Search for the cell housing the specified text and yield its [X, Y] center coordinate. 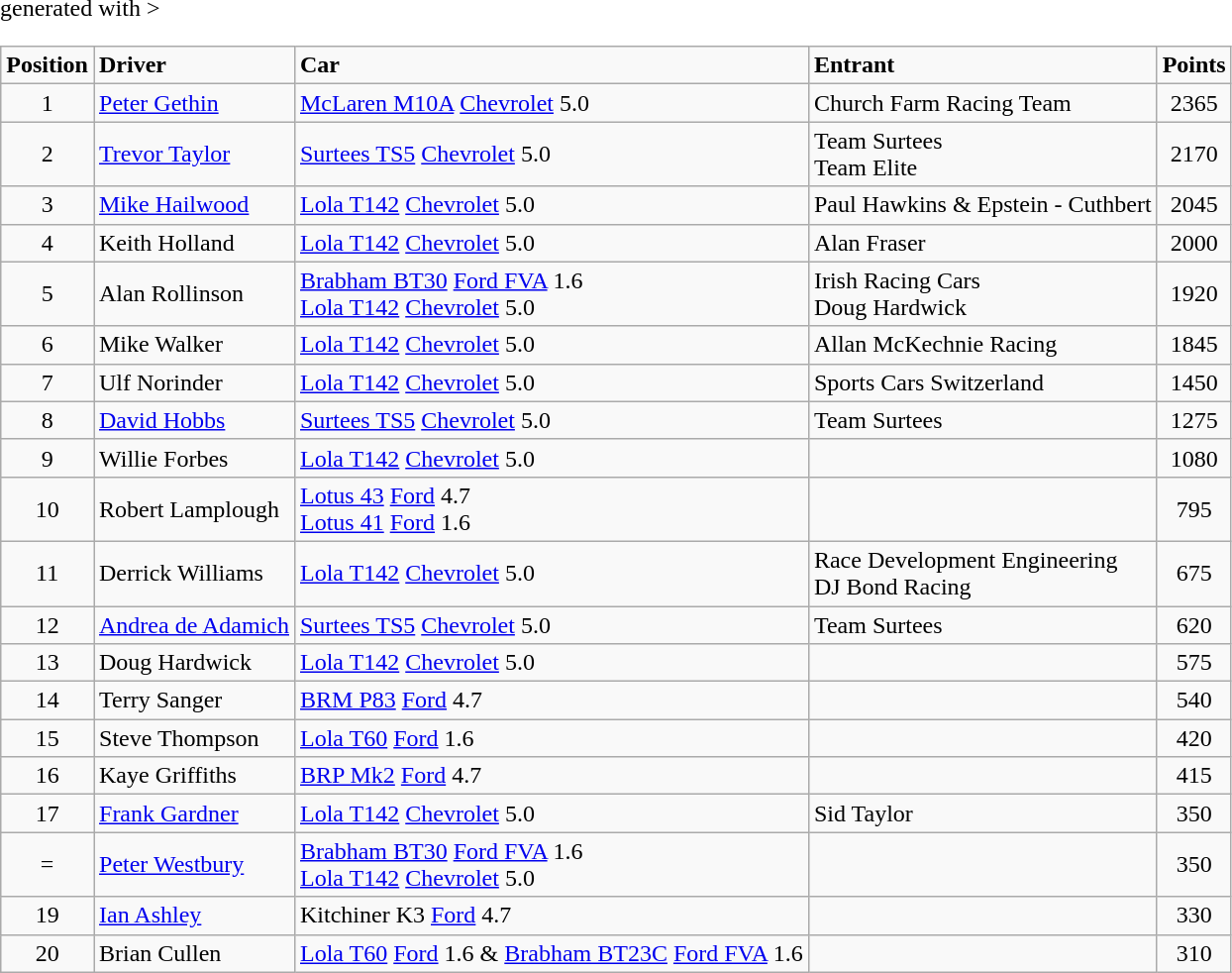
Terry Sanger [194, 701]
415 [1194, 776]
16 [48, 776]
575 [1194, 663]
Lotus 43 Ford 4.7 Lotus 41 Ford 1.6 [551, 509]
12 [48, 625]
Derrick Williams [194, 573]
Lola T60 Ford 1.6 [551, 738]
2365 [1194, 103]
2170 [1194, 155]
795 [1194, 509]
15 [48, 738]
3 [48, 205]
Lola T60 Ford 1.6 & Brabham BT23C Ford FVA 1.6 [551, 953]
Andrea de Adamich [194, 625]
330 [1194, 916]
1080 [1194, 458]
= [48, 864]
310 [1194, 953]
1275 [1194, 420]
6 [48, 345]
Willie Forbes [194, 458]
10 [48, 509]
Frank Gardner [194, 813]
Ian Ashley [194, 916]
20 [48, 953]
Alan Rollinson [194, 293]
Car [551, 65]
17 [48, 813]
Position [48, 65]
Points [1194, 65]
1450 [1194, 382]
11 [48, 573]
Alan Fraser [982, 243]
2000 [1194, 243]
Kitchiner K3 Ford 4.7 [551, 916]
Trevor Taylor [194, 155]
420 [1194, 738]
Robert Lamplough [194, 509]
2045 [1194, 205]
Doug Hardwick [194, 663]
675 [1194, 573]
Irish Racing Cars Doug Hardwick [982, 293]
Keith Holland [194, 243]
Mike Hailwood [194, 205]
Driver [194, 65]
14 [48, 701]
540 [1194, 701]
Peter Westbury [194, 864]
BRP Mk2 Ford 4.7 [551, 776]
Ulf Norinder [194, 382]
Allan McKechnie Racing [982, 345]
Sid Taylor [982, 813]
BRM P83 Ford 4.7 [551, 701]
4 [48, 243]
5 [48, 293]
Peter Gethin [194, 103]
Brian Cullen [194, 953]
7 [48, 382]
19 [48, 916]
Church Farm Racing Team [982, 103]
Team Surtees Team Elite [982, 155]
8 [48, 420]
Sports Cars Switzerland [982, 382]
Mike Walker [194, 345]
Steve Thompson [194, 738]
13 [48, 663]
1845 [1194, 345]
McLaren M10A Chevrolet 5.0 [551, 103]
Race Development Engineering DJ Bond Racing [982, 573]
620 [1194, 625]
David Hobbs [194, 420]
Paul Hawkins & Epstein - Cuthbert [982, 205]
Entrant [982, 65]
1920 [1194, 293]
9 [48, 458]
2 [48, 155]
Kaye Griffiths [194, 776]
1 [48, 103]
